Locate the cell with the specified text and output its (X, Y) center coordinate. 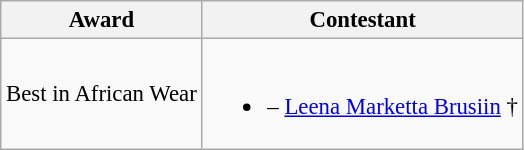
– Leena Marketta Brusiin † (362, 94)
Contestant (362, 20)
Best in African Wear (102, 94)
Award (102, 20)
